Extract the (X, Y) coordinate from the center of the cell holding the provided text.  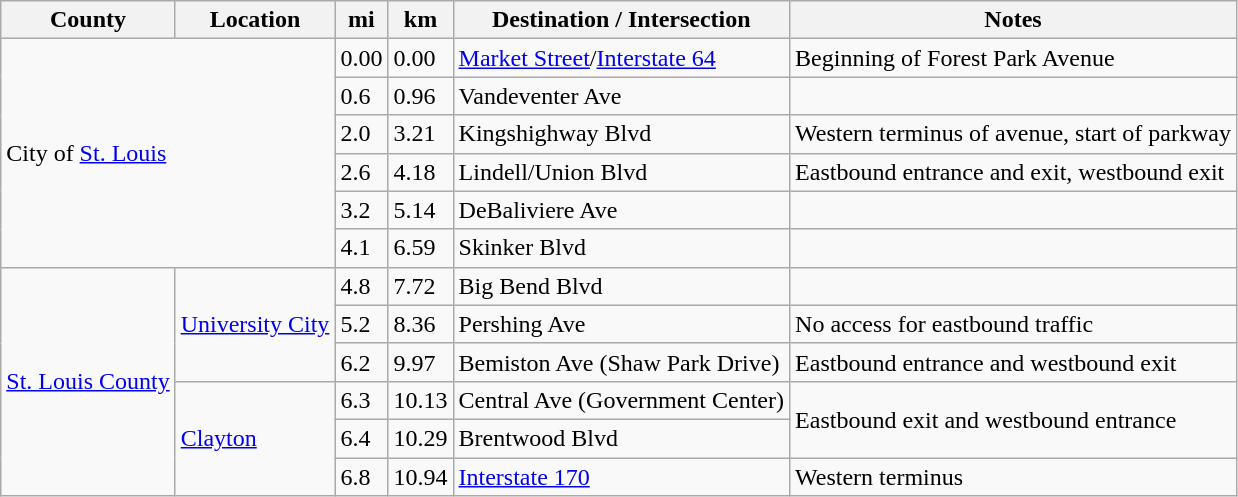
County (88, 20)
Skinker Blvd (622, 248)
10.29 (420, 438)
6.8 (362, 477)
Eastbound entrance and westbound exit (1014, 362)
6.3 (362, 400)
km (420, 20)
10.13 (420, 400)
3.21 (420, 134)
Brentwood Blvd (622, 438)
10.94 (420, 477)
Location (255, 20)
7.72 (420, 286)
DeBaliviere Ave (622, 210)
Market Street/Interstate 64 (622, 58)
Interstate 170 (622, 477)
5.14 (420, 210)
Big Bend Blvd (622, 286)
4.8 (362, 286)
No access for eastbound traffic (1014, 324)
Beginning of Forest Park Avenue (1014, 58)
8.36 (420, 324)
0.6 (362, 96)
9.97 (420, 362)
5.2 (362, 324)
Pershing Ave (622, 324)
Western terminus of avenue, start of parkway (1014, 134)
Vandeventer Ave (622, 96)
6.59 (420, 248)
Lindell/Union Blvd (622, 172)
6.4 (362, 438)
3.2 (362, 210)
Eastbound exit and westbound entrance (1014, 419)
4.1 (362, 248)
Eastbound entrance and exit, westbound exit (1014, 172)
University City (255, 324)
Central Ave (Government Center) (622, 400)
Clayton (255, 438)
0.96 (420, 96)
St. Louis County (88, 381)
City of St. Louis (168, 153)
Destination / Intersection (622, 20)
Western terminus (1014, 477)
2.0 (362, 134)
2.6 (362, 172)
mi (362, 20)
6.2 (362, 362)
Notes (1014, 20)
Kingshighway Blvd (622, 134)
4.18 (420, 172)
Bemiston Ave (Shaw Park Drive) (622, 362)
